Capture the cell that displays the provided text and extract its (X, Y) central coordinate. 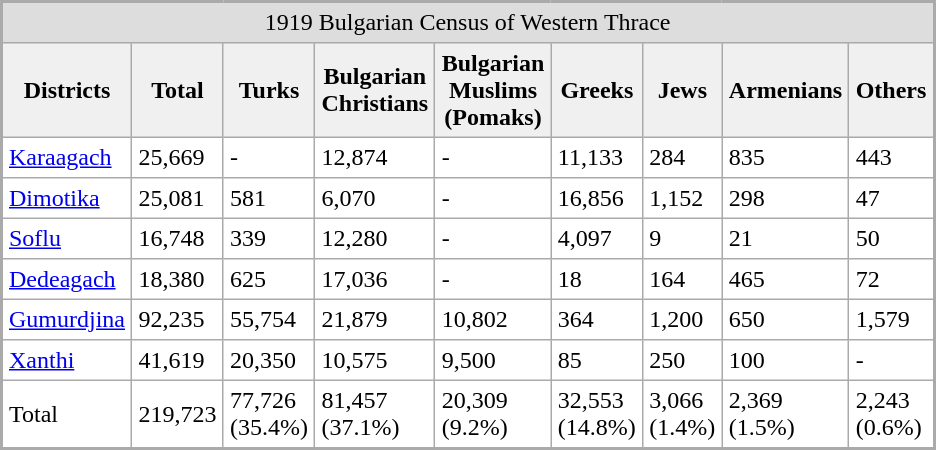
339 (268, 238)
164 (682, 279)
Dimotika (67, 198)
100 (786, 360)
Gumurdjina (67, 319)
12,280 (375, 238)
85 (596, 360)
219,723 (178, 414)
1919 Bulgarian Census of Western Thrace (468, 22)
21 (786, 238)
625 (268, 279)
443 (892, 157)
2,369 (1.5%) (786, 414)
47 (892, 198)
50 (892, 238)
6,070 (375, 198)
17,036 (375, 279)
41,619 (178, 360)
Others (892, 90)
364 (596, 319)
Jews (682, 90)
92,235 (178, 319)
2,243 (0.6%) (892, 414)
3,066 (1.4%) (682, 414)
Karaagach (67, 157)
4,097 (596, 238)
32,553 (14.8%) (596, 414)
77,726 (35.4%) (268, 414)
581 (268, 198)
72 (892, 279)
20,309 (9.2%) (493, 414)
25,669 (178, 157)
Soflu (67, 238)
9 (682, 238)
9,500 (493, 360)
250 (682, 360)
Xanthi (67, 360)
Bulgarian Muslims (Pomaks) (493, 90)
Bulgarian Christians (375, 90)
18,380 (178, 279)
1,579 (892, 319)
Dedeagach (67, 279)
Turks (268, 90)
10,802 (493, 319)
298 (786, 198)
1,152 (682, 198)
81,457 (37.1%) (375, 414)
16,856 (596, 198)
12,874 (375, 157)
650 (786, 319)
11,133 (596, 157)
25,081 (178, 198)
Armenians (786, 90)
16,748 (178, 238)
284 (682, 157)
835 (786, 157)
21,879 (375, 319)
1,200 (682, 319)
20,350 (268, 360)
465 (786, 279)
55,754 (268, 319)
10,575 (375, 360)
Districts (67, 90)
Greeks (596, 90)
18 (596, 279)
